Pinpoint the cell where the given text exists, returning its [X, Y] midpoint coordinate. 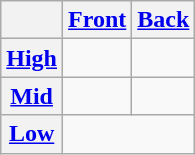
Back [164, 20]
Mid [32, 96]
Low [32, 134]
Front [98, 20]
High [32, 58]
